Identify which cell holds the provided text, then report its [X, Y] central coordinate. 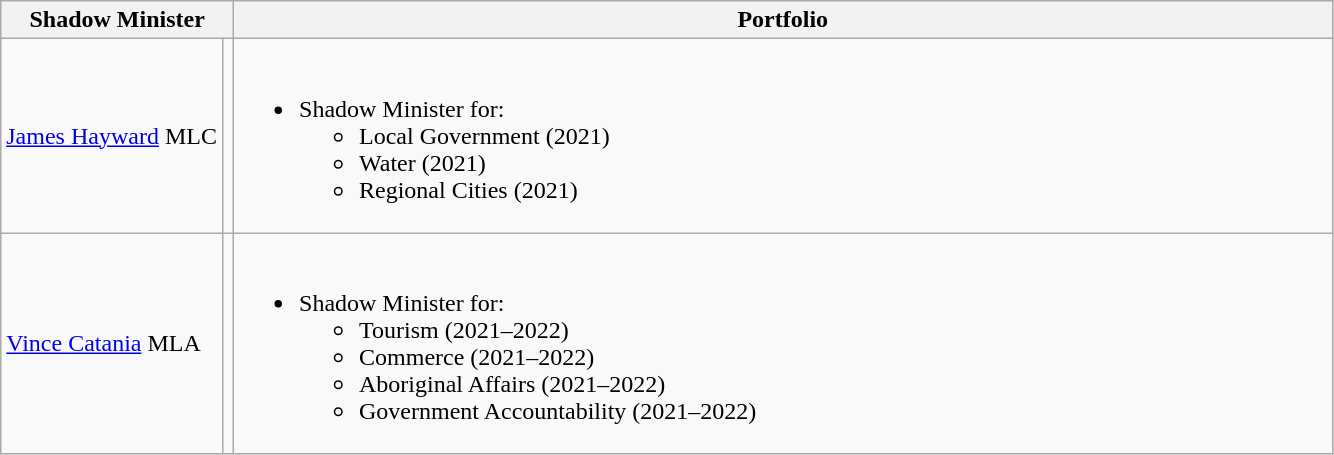
Shadow Minister for:Tourism (2021–2022)Commerce (2021–2022)Aboriginal Affairs (2021–2022)Government Accountability (2021–2022) [784, 344]
James Hayward MLC [112, 136]
Shadow Minister for:Local Government (2021)Water (2021)Regional Cities (2021) [784, 136]
Shadow Minister [118, 20]
Vince Catania MLA [112, 344]
Portfolio [784, 20]
